Find where the given text appears and provide that cell's center as (x, y) coordinate. 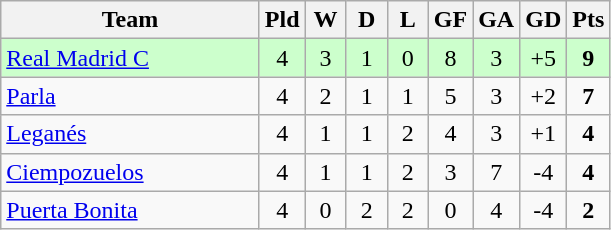
Parla (130, 96)
+2 (544, 96)
Pld (282, 20)
Leganés (130, 134)
Puerta Bonita (130, 210)
Pts (588, 20)
GF (450, 20)
8 (450, 58)
GD (544, 20)
Ciempozuelos (130, 172)
9 (588, 58)
Real Madrid C (130, 58)
5 (450, 96)
+1 (544, 134)
L (408, 20)
Team (130, 20)
D (366, 20)
W (326, 20)
GA (496, 20)
+5 (544, 58)
